Output the [x, y] coordinate of the center of the cell containing the given text.  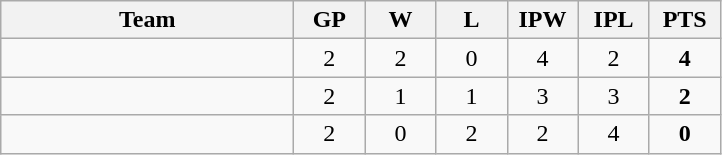
GP [330, 20]
L [472, 20]
W [400, 20]
IPW [542, 20]
IPL [614, 20]
Team [148, 20]
PTS [684, 20]
